Pinpoint the cell where the given text exists, returning its (X, Y) midpoint coordinate. 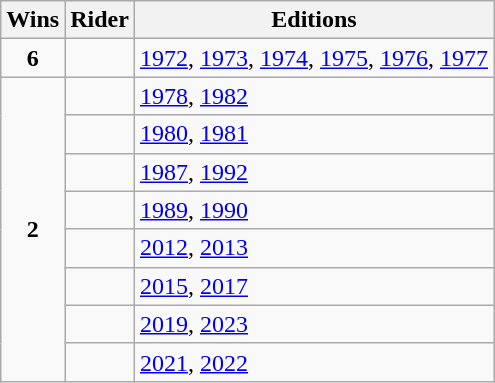
2019, 2023 (314, 324)
Wins (33, 20)
1980, 1981 (314, 134)
1989, 1990 (314, 210)
Editions (314, 20)
1972, 1973, 1974, 1975, 1976, 1977 (314, 58)
2012, 2013 (314, 248)
1987, 1992 (314, 172)
2015, 2017 (314, 286)
6 (33, 58)
Rider (100, 20)
2 (33, 229)
1978, 1982 (314, 96)
2021, 2022 (314, 362)
